Search for the cell housing the specified text and yield its (X, Y) center coordinate. 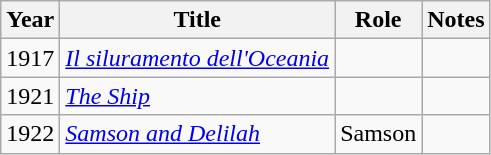
1917 (30, 58)
Title (198, 20)
Year (30, 20)
1921 (30, 96)
Role (378, 20)
Il siluramento dell'Oceania (198, 58)
Samson and Delilah (198, 134)
Notes (456, 20)
1922 (30, 134)
The Ship (198, 96)
Samson (378, 134)
